From the cell containing the given text, extract its center point as [X, Y] coordinate. 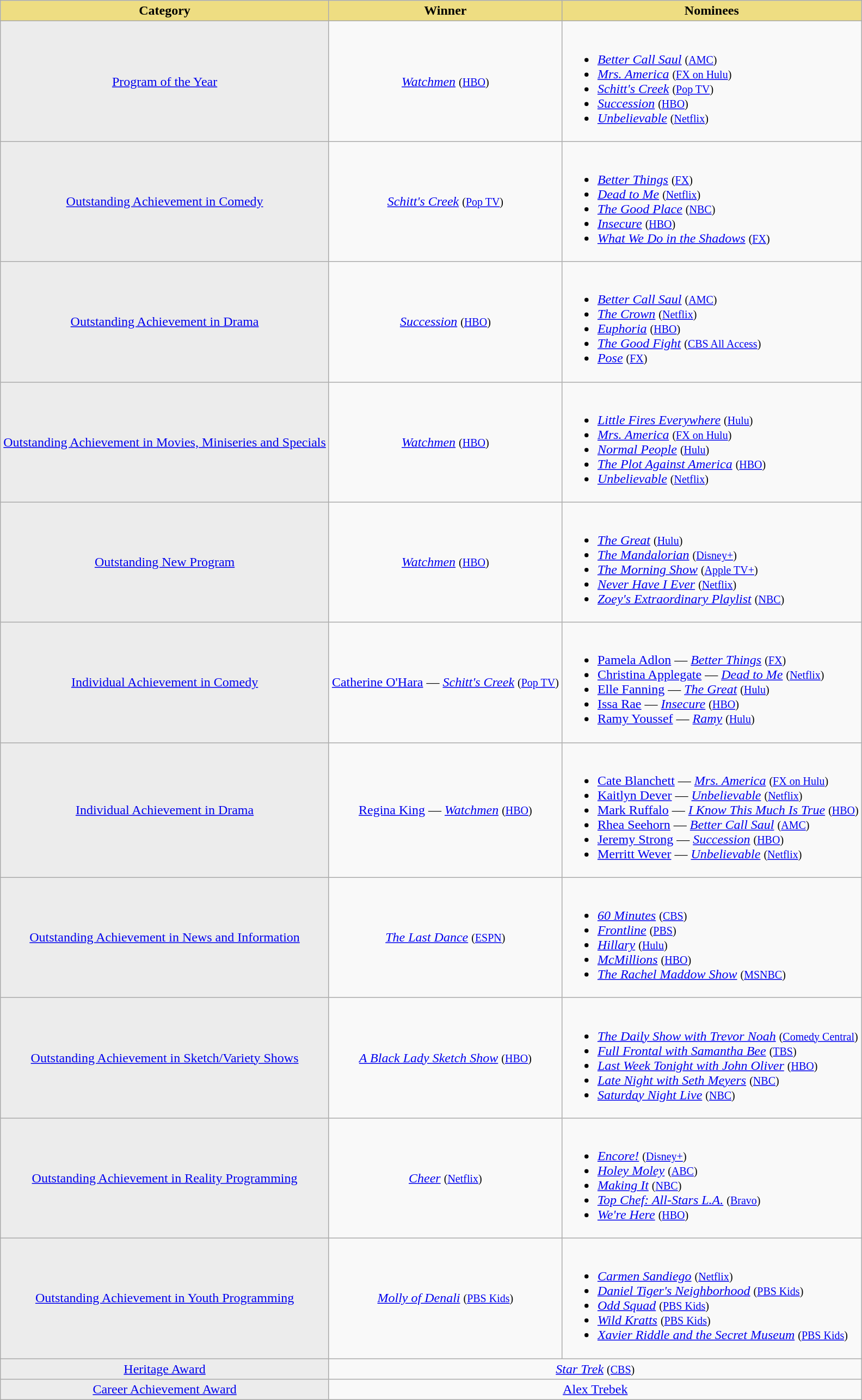
Catherine O'Hara — Schitt's Creek (Pop TV) [445, 682]
Career Achievement Award [165, 1390]
Category [165, 11]
Outstanding Achievement in Movies, Miniseries and Specials [165, 442]
Outstanding Achievement in Drama [165, 322]
60 Minutes (CBS)Frontline (PBS)Hillary (Hulu)McMillions (HBO)The Rachel Maddow Show (MSNBC) [712, 938]
Alex Trebek [595, 1390]
Outstanding Achievement in Sketch/Variety Shows [165, 1057]
Winner [445, 11]
Outstanding Achievement in News and Information [165, 938]
Outstanding Achievement in Reality Programming [165, 1178]
Better Things (FX)Dead to Me (Netflix)The Good Place (NBC)Insecure (HBO)What We Do in the Shadows (FX) [712, 201]
Little Fires Everywhere (Hulu)Mrs. America (FX on Hulu)Normal People (Hulu)The Plot Against America (HBO)Unbelievable (Netflix) [712, 442]
Outstanding Achievement in Youth Programming [165, 1298]
A Black Lady Sketch Show (HBO) [445, 1057]
Better Call Saul (AMC)Mrs. America (FX on Hulu)Schitt's Creek (Pop TV)Succession (HBO)Unbelievable (Netflix) [712, 82]
Individual Achievement in Comedy [165, 682]
Regina King — Watchmen (HBO) [445, 810]
Heritage Award [165, 1369]
Succession (HBO) [445, 322]
Schitt's Creek (Pop TV) [445, 201]
Molly of Denali (PBS Kids) [445, 1298]
Outstanding New Program [165, 562]
The Last Dance (ESPN) [445, 938]
Star Trek (CBS) [595, 1369]
Encore! (Disney+)Holey Moley (ABC)Making It (NBC)Top Chef: All-Stars L.A. (Bravo)We're Here (HBO) [712, 1178]
Better Call Saul (AMC)The Crown (Netflix)Euphoria (HBO)The Good Fight (CBS All Access)Pose (FX) [712, 322]
Nominees [712, 11]
Outstanding Achievement in Comedy [165, 201]
Individual Achievement in Drama [165, 810]
Program of the Year [165, 82]
Cheer (Netflix) [445, 1178]
The Great (Hulu)The Mandalorian (Disney+)The Morning Show (Apple TV+)Never Have I Ever (Netflix)Zoey's Extraordinary Playlist (NBC) [712, 562]
